Output the [X, Y] coordinate of the center of the cell containing the given text.  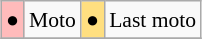
Moto [52, 20]
Last moto [152, 20]
